Output the (X, Y) coordinate of the center of the cell containing the given text.  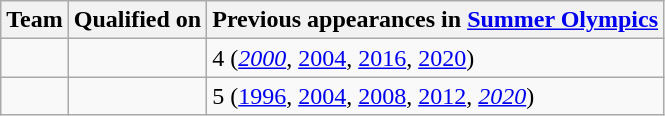
5 (1996, 2004, 2008, 2012, 2020) (436, 96)
Team (35, 20)
Previous appearances in Summer Olympics (436, 20)
Qualified on (137, 20)
4 (2000, 2004, 2016, 2020) (436, 58)
